Capture the cell that displays the provided text and extract its (x, y) central coordinate. 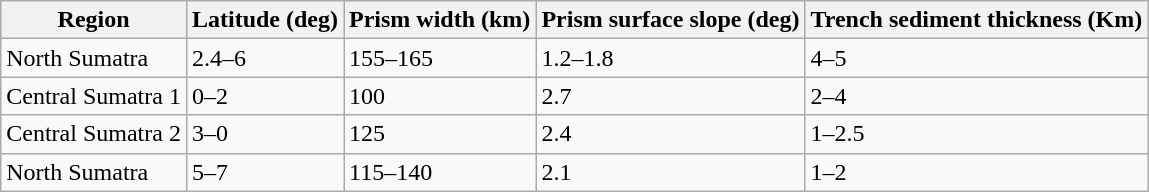
Latitude (deg) (264, 20)
115–140 (440, 172)
2.7 (670, 96)
Region (94, 20)
3–0 (264, 134)
2–4 (976, 96)
1–2.5 (976, 134)
Prism width (km) (440, 20)
2.4 (670, 134)
0–2 (264, 96)
155–165 (440, 58)
Prism surface slope (deg) (670, 20)
1–2 (976, 172)
100 (440, 96)
2.4–6 (264, 58)
2.1 (670, 172)
Central Sumatra 1 (94, 96)
4–5 (976, 58)
Trench sediment thickness (Km) (976, 20)
1.2–1.8 (670, 58)
Central Sumatra 2 (94, 134)
5–7 (264, 172)
125 (440, 134)
